Provide the (X, Y) coordinate of the cell's center where the given text is located.  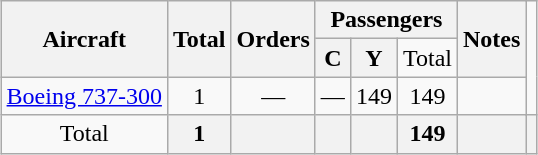
Orders (273, 39)
Boeing 737-300 (84, 96)
Aircraft (84, 39)
C (332, 58)
Passengers (386, 20)
Notes (492, 39)
Y (374, 58)
